For the text-containing cell, return its midpoint in [x, y] coordinate format. 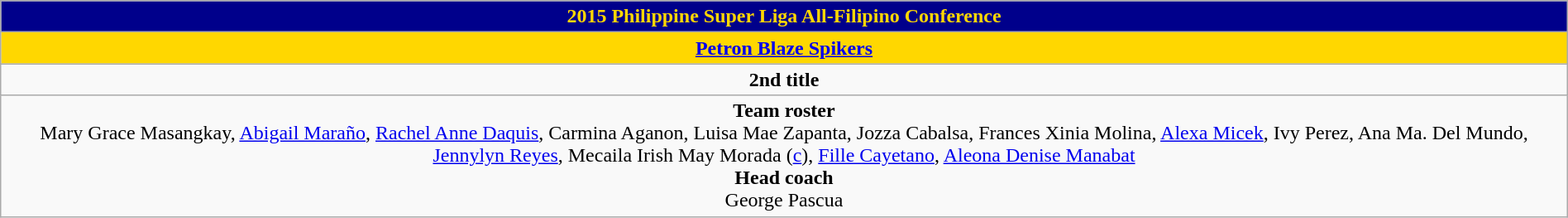
Petron Blaze Spikers [784, 48]
2nd title [784, 80]
2015 Philippine Super Liga All-Filipino Conference [784, 17]
